Pinpoint the cell where the given text exists, returning its (x, y) midpoint coordinate. 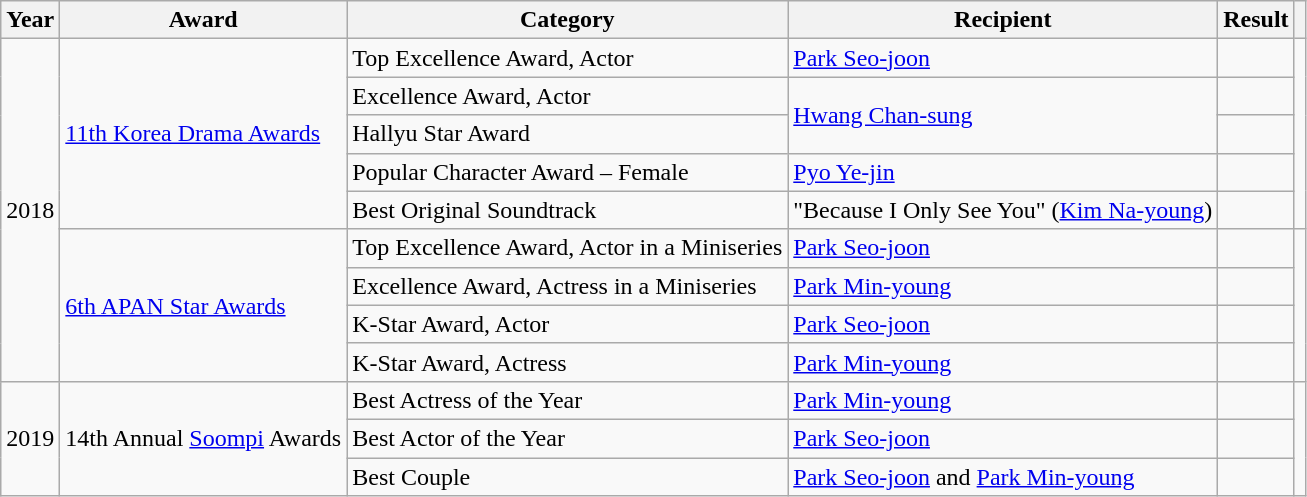
Year (30, 20)
11th Korea Drama Awards (204, 134)
2019 (30, 438)
Best Actress of the Year (568, 400)
K-Star Award, Actress (568, 362)
Hwang Chan-sung (1003, 115)
Excellence Award, Actor (568, 96)
Park Seo-joon and Park Min-young (1003, 477)
Category (568, 20)
Recipient (1003, 20)
Pyo Ye-jin (1003, 172)
K-Star Award, Actor (568, 324)
Best Original Soundtrack (568, 210)
Best Couple (568, 477)
Excellence Award, Actress in a Miniseries (568, 286)
Top Excellence Award, Actor (568, 58)
Best Actor of the Year (568, 438)
Award (204, 20)
Result (1256, 20)
6th APAN Star Awards (204, 305)
14th Annual Soompi Awards (204, 438)
Popular Character Award – Female (568, 172)
"Because I Only See You" (Kim Na-young) (1003, 210)
Top Excellence Award, Actor in a Miniseries (568, 248)
2018 (30, 210)
Hallyu Star Award (568, 134)
